Return the (X, Y) coordinate for the center point of the cell that contains the specified text.  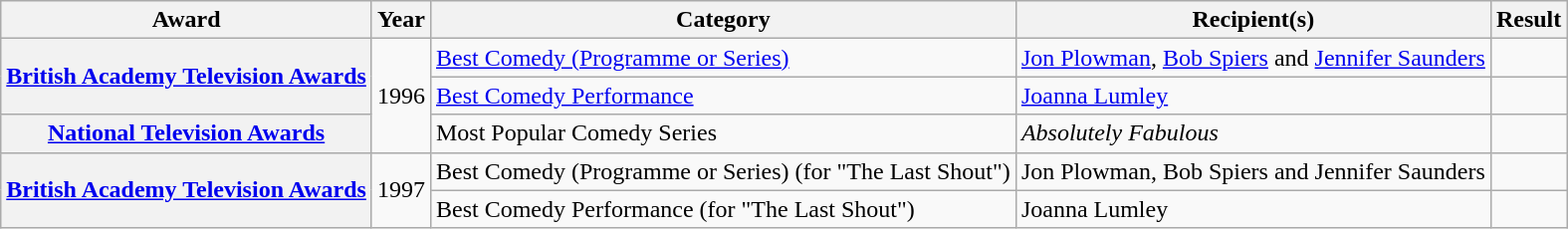
Best Comedy Performance (723, 96)
Absolutely Fabulous (1252, 133)
Result (1528, 20)
Best Comedy (Programme or Series) (723, 58)
Recipient(s) (1252, 20)
Year (400, 20)
1996 (400, 96)
Most Popular Comedy Series (723, 133)
Best Comedy (Programme or Series) (for "The Last Shout") (723, 171)
National Television Awards (187, 133)
1997 (400, 190)
Category (723, 20)
Best Comedy Performance (for "The Last Shout") (723, 209)
Award (187, 20)
